Output the (x, y) coordinate of the center of the cell containing the given text.  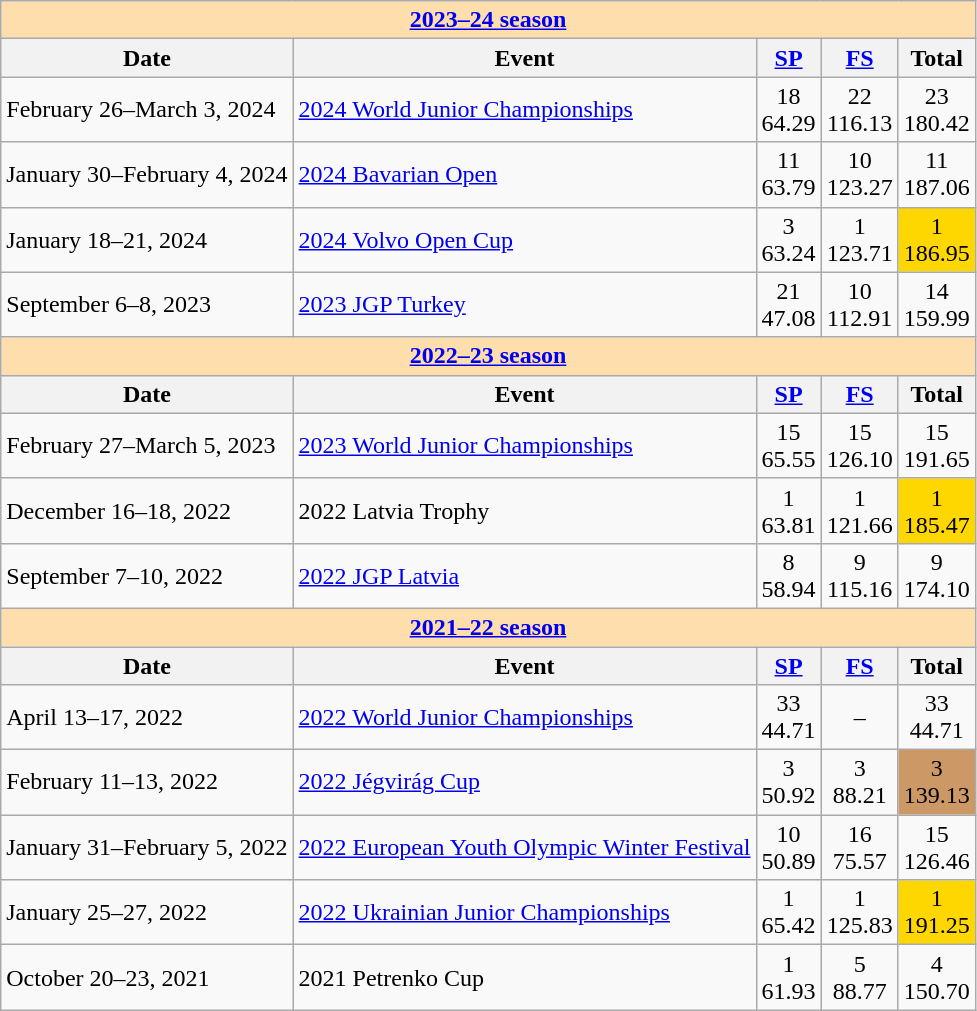
1 125.83 (860, 912)
2024 Bavarian Open (524, 174)
10 112.91 (860, 304)
11 63.79 (788, 174)
2021–22 season (488, 627)
2022 Ukrainian Junior Championships (524, 912)
January 18–21, 2024 (147, 240)
2022 World Junior Championships (524, 718)
9 115.16 (860, 576)
18 64.29 (788, 110)
2022–23 season (488, 356)
2022 Latvia Trophy (524, 510)
2023 JGP Turkey (524, 304)
4 150.70 (936, 978)
21 47.08 (788, 304)
2024 World Junior Championships (524, 110)
15 126.46 (936, 848)
– (860, 718)
15 65.55 (788, 446)
2024 Volvo Open Cup (524, 240)
April 13–17, 2022 (147, 718)
January 31–February 5, 2022 (147, 848)
9 174.10 (936, 576)
1 186.95 (936, 240)
15 126.10 (860, 446)
10 123.27 (860, 174)
October 20–23, 2021 (147, 978)
14 159.99 (936, 304)
2021 Petrenko Cup (524, 978)
2023–24 season (488, 20)
23 180.42 (936, 110)
15 191.65 (936, 446)
1 191.25 (936, 912)
February 26–March 3, 2024 (147, 110)
5 88.77 (860, 978)
11 187.06 (936, 174)
3 63.24 (788, 240)
February 27–March 5, 2023 (147, 446)
1 63.81 (788, 510)
1 61.93 (788, 978)
1 121.66 (860, 510)
8 58.94 (788, 576)
2022 JGP Latvia (524, 576)
2022 Jégvirág Cup (524, 782)
September 6–8, 2023 (147, 304)
2023 World Junior Championships (524, 446)
3 50.92 (788, 782)
22 116.13 (860, 110)
16 75.57 (860, 848)
December 16–18, 2022 (147, 510)
January 30–February 4, 2024 (147, 174)
10 50.89 (788, 848)
3 139.13 (936, 782)
1 185.47 (936, 510)
2022 European Youth Olympic Winter Festival (524, 848)
February 11–13, 2022 (147, 782)
January 25–27, 2022 (147, 912)
3 88.21 (860, 782)
1 123.71 (860, 240)
1 65.42 (788, 912)
September 7–10, 2022 (147, 576)
